Detect which cell encompasses the target text, then output its [x, y] center coordinate. 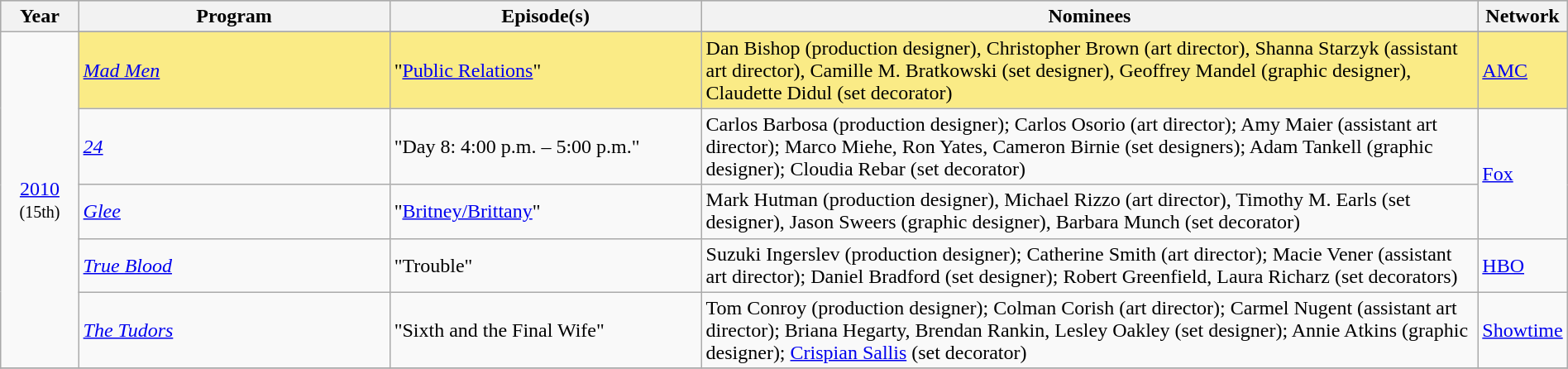
Mad Men [234, 70]
AMC [1523, 70]
"Public Relations" [546, 70]
Nominees [1090, 17]
"Trouble" [546, 265]
"Britney/Brittany" [546, 212]
True Blood [234, 265]
24 [234, 146]
Network [1523, 17]
"Sixth and the Final Wife" [546, 330]
2010(15th) [40, 200]
"Day 8: 4:00 p.m. – 5:00 p.m." [546, 146]
Showtime [1523, 330]
HBO [1523, 265]
Program [234, 17]
Episode(s) [546, 17]
Fox [1523, 174]
Year [40, 17]
Glee [234, 212]
The Tudors [234, 330]
